Return (x, y) of the center of cell containing provided text 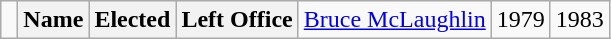
Elected (132, 20)
1979 (520, 20)
Left Office (237, 20)
Bruce McLaughlin (394, 20)
1983 (580, 20)
Name (54, 20)
